Detect which cell encompasses the target text, then output its [x, y] center coordinate. 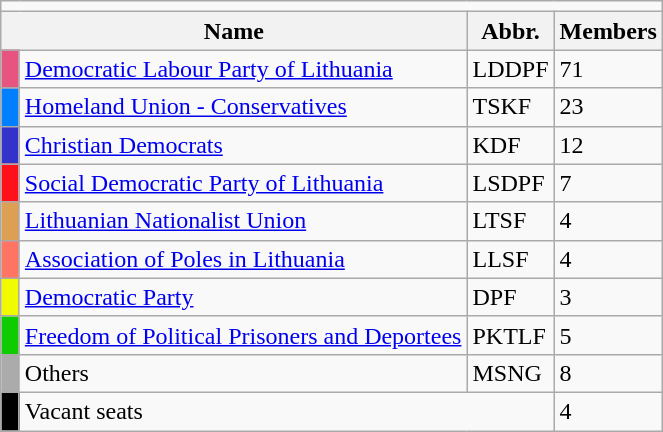
7 [608, 183]
23 [608, 107]
3 [608, 297]
Members [608, 31]
LSDPF [510, 183]
DPF [510, 297]
Homeland Union - Conservatives [243, 107]
71 [608, 69]
LLSF [510, 259]
Democratic Labour Party of Lithuania [243, 69]
12 [608, 145]
Democratic Party [243, 297]
PKTLF [510, 335]
Abbr. [510, 31]
KDF [510, 145]
TSKF [510, 107]
LDDPF [510, 69]
8 [608, 373]
Vacant seats [286, 411]
MSNG [510, 373]
Name [234, 31]
5 [608, 335]
LTSF [510, 221]
Lithuanian Nationalist Union [243, 221]
Others [243, 373]
Social Democratic Party of Lithuania [243, 183]
Christian Democrats [243, 145]
Freedom of Political Prisoners and Deportees [243, 335]
Association of Poles in Lithuania [243, 259]
